From the cell containing the given text, extract its center point as [X, Y] coordinate. 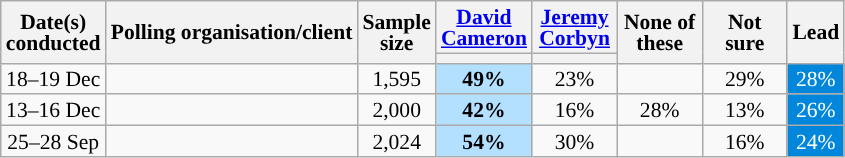
Date(s)conducted [54, 32]
Polling organisation/client [232, 32]
23% [574, 78]
29% [744, 78]
54% [484, 142]
2,000 [396, 110]
David Cameron [484, 27]
25–28 Sep [54, 142]
18–19 Dec [54, 78]
13% [744, 110]
Jeremy Corbyn [574, 27]
26% [816, 110]
Samplesize [396, 32]
49% [484, 78]
42% [484, 110]
24% [816, 142]
Lead [816, 32]
1,595 [396, 78]
13–16 Dec [54, 110]
None of these [660, 32]
30% [574, 142]
Not sure [744, 32]
2,024 [396, 142]
